Pinpoint the cell where the given text exists, returning its (X, Y) midpoint coordinate. 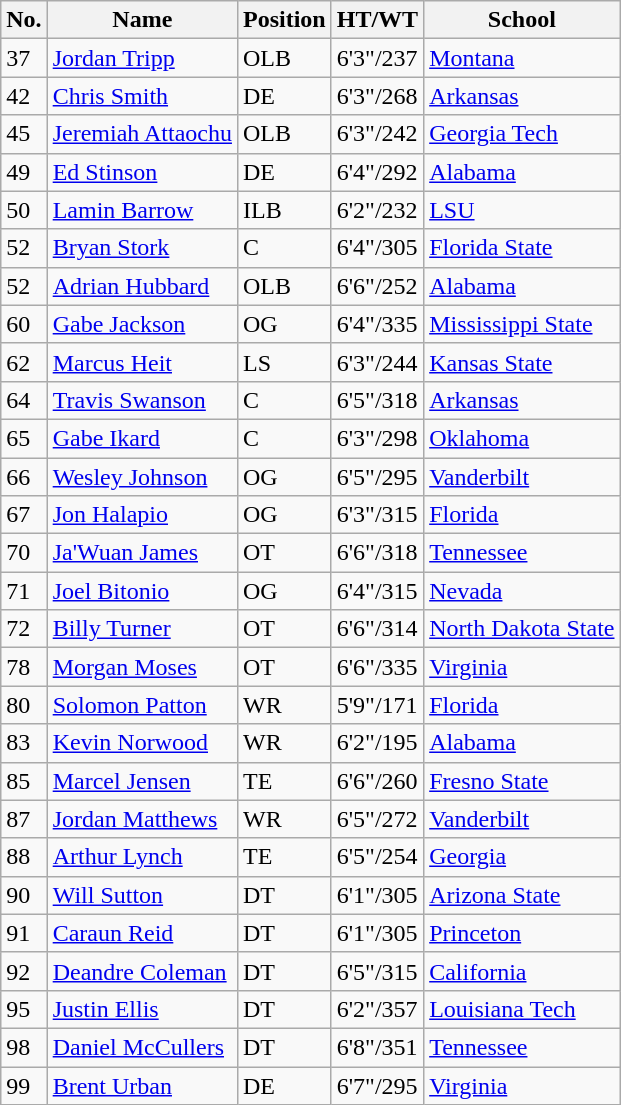
98 (24, 1047)
Fresno State (522, 781)
42 (24, 96)
6'6"/314 (377, 629)
6'2"/232 (377, 210)
Morgan Moses (142, 667)
99 (24, 1085)
Wesley Johnson (142, 477)
Brent Urban (142, 1085)
Gabe Jackson (142, 324)
Lamin Barrow (142, 210)
Kansas State (522, 362)
6'8"/351 (377, 1047)
5'9"/171 (377, 705)
Travis Swanson (142, 400)
Position (284, 20)
ILB (284, 210)
Jordan Tripp (142, 58)
Adrian Hubbard (142, 286)
Will Sutton (142, 895)
Justin Ellis (142, 1009)
37 (24, 58)
Billy Turner (142, 629)
Marcel Jensen (142, 781)
70 (24, 553)
6'3"/244 (377, 362)
Mississippi State (522, 324)
6'5"/254 (377, 857)
62 (24, 362)
Chris Smith (142, 96)
6'4"/292 (377, 172)
6'2"/195 (377, 743)
Daniel McCullers (142, 1047)
Arthur Lynch (142, 857)
6'2"/357 (377, 1009)
Ja'Wuan James (142, 553)
85 (24, 781)
66 (24, 477)
67 (24, 515)
Gabe Ikard (142, 438)
90 (24, 895)
83 (24, 743)
Oklahoma (522, 438)
6'7"/295 (377, 1085)
Georgia Tech (522, 134)
87 (24, 819)
64 (24, 400)
Joel Bitonio (142, 591)
45 (24, 134)
HT/WT (377, 20)
North Dakota State (522, 629)
Nevada (522, 591)
6'3"/268 (377, 96)
6'5"/272 (377, 819)
6'6"/260 (377, 781)
LS (284, 362)
Kevin Norwood (142, 743)
91 (24, 933)
88 (24, 857)
6'4"/315 (377, 591)
Jordan Matthews (142, 819)
6'3"/315 (377, 515)
Georgia (522, 857)
Jeremiah Attaochu (142, 134)
65 (24, 438)
Marcus Heit (142, 362)
50 (24, 210)
92 (24, 971)
Jon Halapio (142, 515)
Deandre Coleman (142, 971)
6'5"/318 (377, 400)
6'3"/237 (377, 58)
60 (24, 324)
Montana (522, 58)
Name (142, 20)
California (522, 971)
Princeton (522, 933)
6'4"/335 (377, 324)
Bryan Stork (142, 248)
Solomon Patton (142, 705)
6'6"/252 (377, 286)
Florida State (522, 248)
72 (24, 629)
LSU (522, 210)
Louisiana Tech (522, 1009)
6'6"/318 (377, 553)
80 (24, 705)
No. (24, 20)
6'3"/242 (377, 134)
49 (24, 172)
95 (24, 1009)
6'5"/295 (377, 477)
6'3"/298 (377, 438)
6'4"/305 (377, 248)
Ed Stinson (142, 172)
School (522, 20)
78 (24, 667)
71 (24, 591)
6'5"/315 (377, 971)
6'6"/335 (377, 667)
Arizona State (522, 895)
Caraun Reid (142, 933)
